Capture the cell that displays the provided text and extract its [x, y] central coordinate. 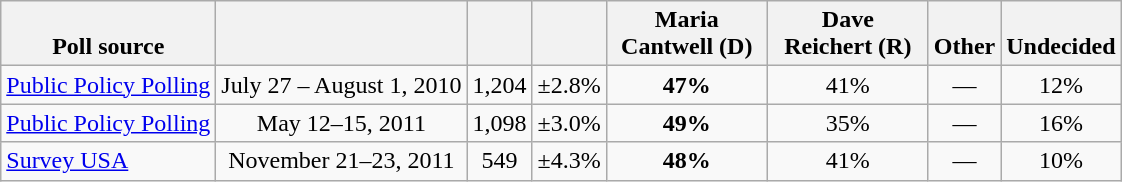
48% [686, 161]
May 12–15, 2011 [342, 123]
Survey USA [108, 161]
549 [500, 161]
49% [686, 123]
16% [1061, 123]
Poll source [108, 34]
Undecided [1061, 34]
±3.0% [569, 123]
November 21–23, 2011 [342, 161]
±2.8% [569, 85]
12% [1061, 85]
Other [964, 34]
±4.3% [569, 161]
47% [686, 85]
DaveReichert (R) [848, 34]
10% [1061, 161]
1,098 [500, 123]
MariaCantwell (D) [686, 34]
35% [848, 123]
July 27 – August 1, 2010 [342, 85]
1,204 [500, 85]
